From the cell containing the given text, extract its center point as (x, y) coordinate. 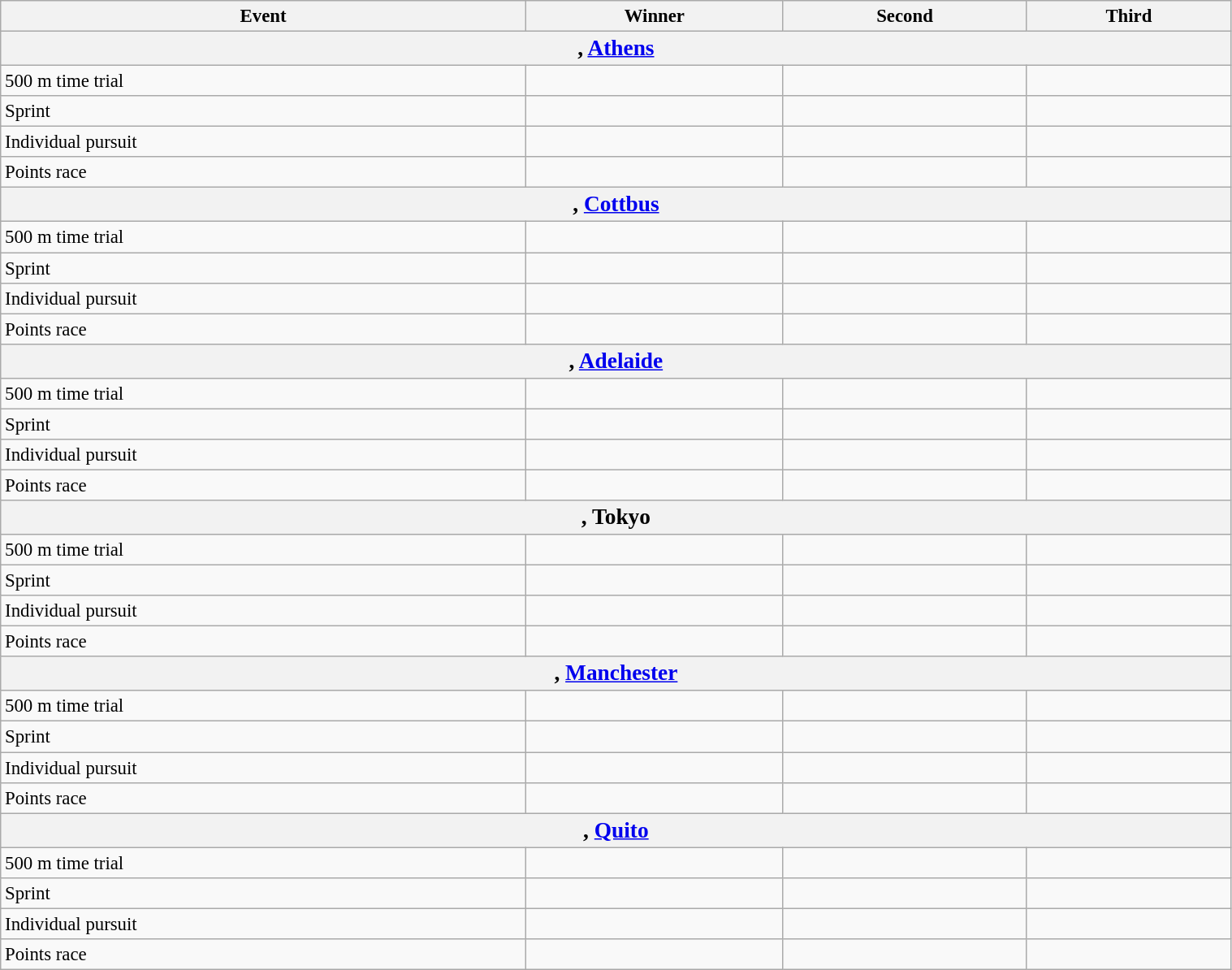
Winner (655, 16)
, Manchester (616, 673)
, Quito (616, 830)
Event (263, 16)
Second (905, 16)
, Athens (616, 49)
, Tokyo (616, 517)
, Adelaide (616, 361)
, Cottbus (616, 205)
Third (1129, 16)
